Identify which cell holds the provided text, then report its (x, y) central coordinate. 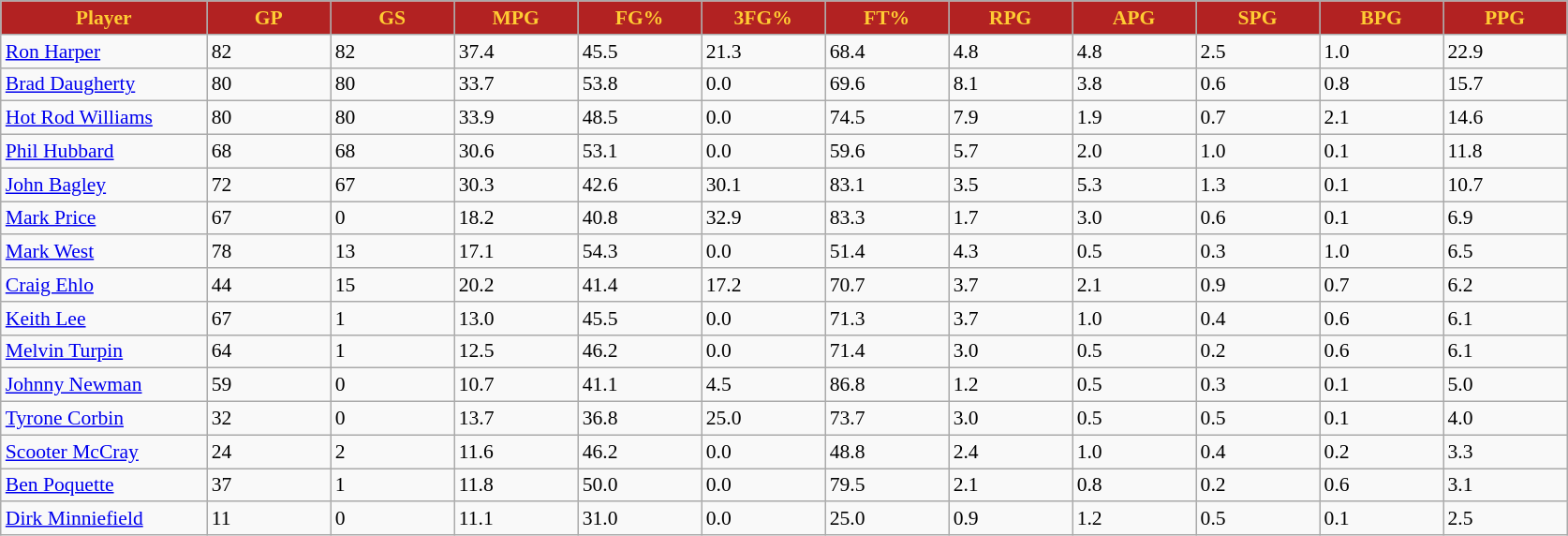
Mark West (104, 252)
6.2 (1504, 285)
79.5 (887, 485)
Tyrone Corbin (104, 419)
32 (269, 419)
33.9 (516, 118)
2 (392, 452)
83.3 (887, 218)
4.5 (763, 385)
14.6 (1504, 118)
78 (269, 252)
Ben Poquette (104, 485)
24 (269, 452)
48.8 (887, 452)
6.9 (1504, 218)
Ron Harper (104, 52)
13.0 (516, 319)
59 (269, 385)
86.8 (887, 385)
83.1 (887, 185)
Phil Hubbard (104, 152)
15.7 (1504, 84)
Johnny Newman (104, 385)
41.1 (640, 385)
PPG (1504, 18)
69.6 (887, 84)
GP (269, 18)
Player (104, 18)
Scooter McCray (104, 452)
54.3 (640, 252)
13.7 (516, 419)
20.2 (516, 285)
30.3 (516, 185)
1.7 (1011, 218)
12.5 (516, 351)
11.1 (516, 519)
RPG (1011, 18)
51.4 (887, 252)
17.1 (516, 252)
11 (269, 519)
3FG% (763, 18)
37 (269, 485)
Craig Ehlo (104, 285)
2.4 (1011, 452)
48.5 (640, 118)
71.4 (887, 351)
8.1 (1011, 84)
71.3 (887, 319)
64 (269, 351)
36.8 (640, 419)
53.8 (640, 84)
3.5 (1011, 185)
4.0 (1504, 419)
Keith Lee (104, 319)
17.2 (763, 285)
SPG (1258, 18)
30.1 (763, 185)
22.9 (1504, 52)
42.6 (640, 185)
FT% (887, 18)
70.7 (887, 285)
59.6 (887, 152)
MPG (516, 18)
37.4 (516, 52)
Brad Daugherty (104, 84)
7.9 (1011, 118)
18.2 (516, 218)
41.4 (640, 285)
73.7 (887, 419)
5.7 (1011, 152)
30.6 (516, 152)
GS (392, 18)
32.9 (763, 218)
Dirk Minniefield (104, 519)
4.3 (1011, 252)
13 (392, 252)
5.0 (1504, 385)
3.1 (1504, 485)
5.3 (1134, 185)
3.3 (1504, 452)
68.4 (887, 52)
1.9 (1134, 118)
31.0 (640, 519)
1.3 (1258, 185)
Hot Rod Williams (104, 118)
FG% (640, 18)
21.3 (763, 52)
15 (392, 285)
Melvin Turpin (104, 351)
APG (1134, 18)
50.0 (640, 485)
74.5 (887, 118)
72 (269, 185)
John Bagley (104, 185)
6.5 (1504, 252)
44 (269, 285)
BPG (1382, 18)
33.7 (516, 84)
2.0 (1134, 152)
53.1 (640, 152)
3.8 (1134, 84)
40.8 (640, 218)
Mark Price (104, 218)
11.6 (516, 452)
